Identify which cell holds the provided text, then report its (X, Y) central coordinate. 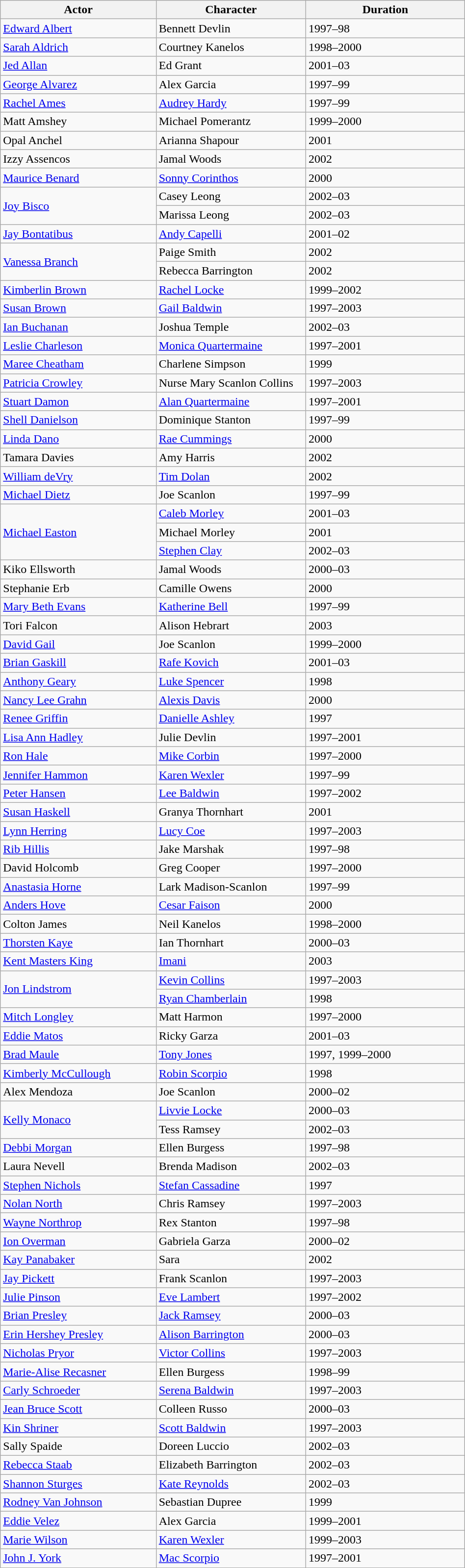
1999–2001 (386, 1521)
Stephen Clay (231, 551)
Michael Easton (78, 532)
Kevin Collins (231, 980)
Anders Hove (78, 905)
Rafe Kovich (231, 663)
Wayne Northrop (78, 1222)
Tim Dolan (231, 476)
Audrey Hardy (231, 103)
David Gail (78, 644)
Anthony Geary (78, 681)
Lee Baldwin (231, 793)
Maurice Benard (78, 177)
Imani (231, 961)
Monica Quartermaine (231, 346)
Tamara Davies (78, 457)
Carly Schroeder (78, 1390)
Colton James (78, 924)
Rebecca Barrington (231, 271)
Rib Hillis (78, 849)
William deVry (78, 476)
Character (231, 10)
Victor Collins (231, 1353)
Brenda Madison (231, 1167)
Eddie Velez (78, 1521)
Caleb Morley (231, 513)
Izzy Assencos (78, 159)
Ian Buchanan (78, 327)
Shell Danielson (78, 420)
Charlene Simpson (231, 364)
1998–99 (386, 1371)
Gabriela Garza (231, 1241)
Peter Hansen (78, 793)
Alexis Davis (231, 700)
Nicholas Pryor (78, 1353)
Scott Baldwin (231, 1428)
Kiko Ellsworth (78, 570)
Sally Spaide (78, 1446)
Camille Owens (231, 588)
Duration (386, 10)
Courtney Kanelos (231, 47)
Erin Hershey Presley (78, 1334)
David Holcomb (78, 868)
Ricky Garza (231, 1036)
Luke Spencer (231, 681)
Rachel Locke (231, 290)
Livvie Locke (231, 1110)
Joshua Temple (231, 327)
Jon Lindstrom (78, 989)
Robin Scorpio (231, 1073)
1999–2002 (386, 290)
Sonny Corinthos (231, 177)
Michael Dietz (78, 495)
Stefan Cassadine (231, 1185)
Rebecca Staab (78, 1465)
Neil Kanelos (231, 924)
Julie Devlin (231, 737)
Chris Ramsey (231, 1204)
Sara (231, 1260)
Maree Cheatham (78, 364)
1999–2003 (386, 1540)
Brian Presley (78, 1316)
Brian Gaskill (78, 663)
Colleen Russo (231, 1409)
Edward Albert (78, 28)
Julie Pinson (78, 1297)
Dominique Stanton (231, 420)
Mike Corbin (231, 756)
Lucy Coe (231, 831)
Gail Baldwin (231, 308)
Brad Maule (78, 1054)
John J. York (78, 1558)
Nurse Mary Scanlon Collins (231, 383)
Stephanie Erb (78, 588)
Rae Cummings (231, 439)
Jack Ramsey (231, 1316)
Alison Barrington (231, 1334)
Kent Masters King (78, 961)
Kimberlin Brown (78, 290)
Eve Lambert (231, 1297)
Anastasia Horne (78, 887)
Serena Baldwin (231, 1390)
Cesar Faison (231, 905)
Jean Bruce Scott (78, 1409)
Ian Thornhart (231, 943)
Sarah Aldrich (78, 47)
Renee Griffin (78, 719)
Jay Bontatibus (78, 234)
Elizabeth Barrington (231, 1465)
Tori Falcon (78, 625)
Marie Wilson (78, 1540)
2001–02 (386, 234)
Frank Scanlon (231, 1278)
Paige Smith (231, 252)
Patricia Crowley (78, 383)
Stephen Nichols (78, 1185)
Kate Reynolds (231, 1484)
Danielle Ashley (231, 719)
Kay Panabaker (78, 1260)
Kelly Monaco (78, 1120)
Jennifer Hammon (78, 774)
Jake Marshak (231, 849)
George Alvarez (78, 84)
Matt Harmon (231, 1017)
Ryan Chamberlain (231, 998)
Alan Quartermaine (231, 401)
Andy Capelli (231, 234)
Lisa Ann Hadley (78, 737)
Jed Allan (78, 66)
Mac Scorpio (231, 1558)
Michael Pomerantz (231, 122)
Mary Beth Evans (78, 607)
Vanessa Branch (78, 262)
1997, 1999–2000 (386, 1054)
Susan Brown (78, 308)
Debbi Morgan (78, 1148)
Kimberly McCullough (78, 1073)
Doreen Luccio (231, 1446)
Eddie Matos (78, 1036)
Stuart Damon (78, 401)
Arianna Shapour (231, 140)
Alex Mendoza (78, 1092)
Ed Grant (231, 66)
Tony Jones (231, 1054)
Opal Anchel (78, 140)
Rachel Ames (78, 103)
Rex Stanton (231, 1222)
Lark Madison-Scanlon (231, 887)
Lynn Herring (78, 831)
Mitch Longley (78, 1017)
Marie-Alise Recasner (78, 1371)
Marissa Leong (231, 215)
Leslie Charleson (78, 346)
Kin Shriner (78, 1428)
Laura Nevell (78, 1167)
Bennett Devlin (231, 28)
Casey Leong (231, 196)
Joy Bisco (78, 205)
Linda Dano (78, 439)
Jay Pickett (78, 1278)
Shannon Sturges (78, 1484)
Ion Overman (78, 1241)
Katherine Bell (231, 607)
Michael Morley (231, 532)
Granya Thornhart (231, 812)
Ron Hale (78, 756)
Alison Hebrart (231, 625)
Actor (78, 10)
Amy Harris (231, 457)
Matt Amshey (78, 122)
Tess Ramsey (231, 1129)
Thorsten Kaye (78, 943)
Nolan North (78, 1204)
Nancy Lee Grahn (78, 700)
Susan Haskell (78, 812)
Rodney Van Johnson (78, 1502)
Greg Cooper (231, 868)
Sebastian Dupree (231, 1502)
